Capture the cell that displays the provided text and extract its [X, Y] central coordinate. 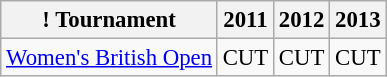
Women's British Open [110, 58]
! Tournament [110, 20]
2013 [358, 20]
2011 [245, 20]
2012 [302, 20]
